Detect which cell encompasses the target text, then output its [X, Y] center coordinate. 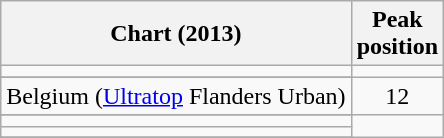
Belgium (Ultratop Flanders Urban) [176, 96]
Chart (2013) [176, 34]
12 [397, 96]
Peakposition [397, 34]
